For the text-containing cell, return its midpoint in (x, y) coordinate format. 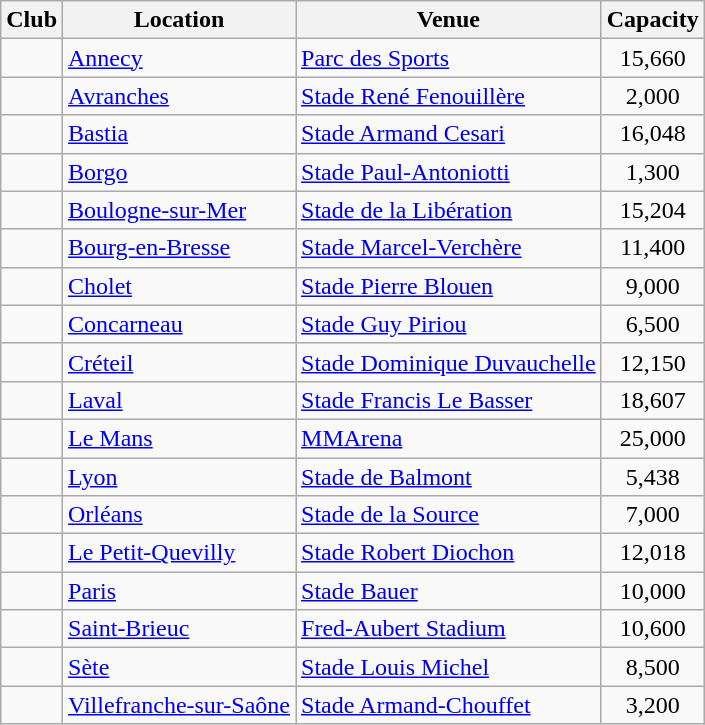
16,048 (652, 134)
5,438 (652, 477)
Stade Armand-Chouffet (449, 705)
Club (32, 20)
15,204 (652, 210)
Bourg-en-Bresse (180, 248)
Orléans (180, 515)
Sète (180, 667)
Lyon (180, 477)
1,300 (652, 172)
Laval (180, 400)
10,000 (652, 591)
Stade René Fenouillère (449, 96)
9,000 (652, 286)
Stade de la Libération (449, 210)
18,607 (652, 400)
3,200 (652, 705)
Stade Louis Michel (449, 667)
Saint-Brieuc (180, 629)
Fred-Aubert Stadium (449, 629)
Annecy (180, 58)
Location (180, 20)
Villefranche-sur-Saône (180, 705)
Concarneau (180, 324)
12,018 (652, 553)
12,150 (652, 362)
Parc des Sports (449, 58)
Stade Armand Cesari (449, 134)
10,600 (652, 629)
Créteil (180, 362)
Bastia (180, 134)
Venue (449, 20)
Le Mans (180, 438)
7,000 (652, 515)
Capacity (652, 20)
Stade Marcel-Verchère (449, 248)
15,660 (652, 58)
Stade Bauer (449, 591)
MMArena (449, 438)
25,000 (652, 438)
11,400 (652, 248)
Le Petit-Quevilly (180, 553)
Cholet (180, 286)
Stade Pierre Blouen (449, 286)
6,500 (652, 324)
Stade Francis Le Basser (449, 400)
2,000 (652, 96)
8,500 (652, 667)
Stade de Balmont (449, 477)
Stade Guy Piriou (449, 324)
Stade de la Source (449, 515)
Avranches (180, 96)
Stade Dominique Duvauchelle (449, 362)
Borgo (180, 172)
Paris (180, 591)
Stade Robert Diochon (449, 553)
Stade Paul-Antoniotti (449, 172)
Boulogne-sur-Mer (180, 210)
